Extract the (X, Y) coordinate from the center of the cell holding the provided text.  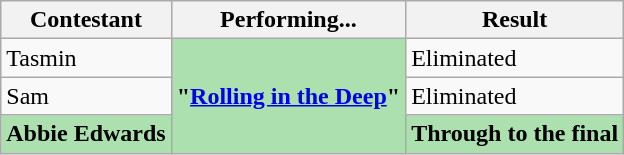
Through to the final (515, 134)
Tasmin (86, 58)
Performing... (288, 20)
Abbie Edwards (86, 134)
Contestant (86, 20)
"Rolling in the Deep" (288, 96)
Result (515, 20)
Sam (86, 96)
